Determine the [x, y] coordinate at the center of the cell enclosing the given text.  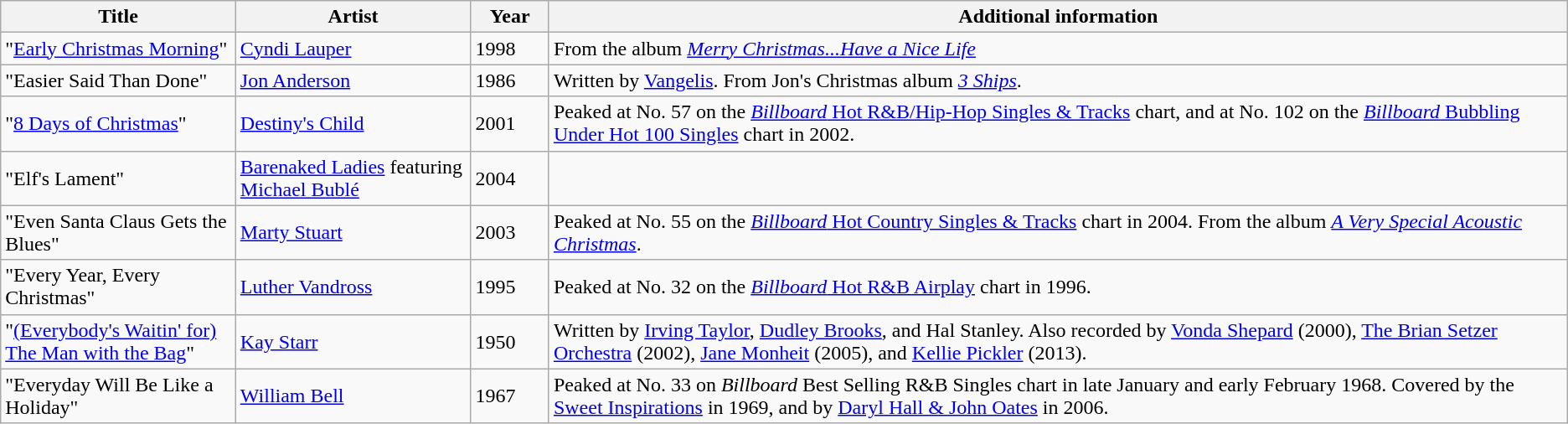
"Everyday Will Be Like a Holiday" [119, 396]
Barenaked Ladies featuring Michael Bublé [353, 178]
Written by Vangelis. From Jon's Christmas album 3 Ships. [1058, 80]
2004 [510, 178]
Title [119, 17]
Peaked at No. 55 on the Billboard Hot Country Singles & Tracks chart in 2004. From the album A Very Special Acoustic Christmas. [1058, 233]
Year [510, 17]
"Easier Said Than Done" [119, 80]
1995 [510, 287]
"Elf's Lament" [119, 178]
"(Everybody's Waitin' for) The Man with the Bag" [119, 342]
2003 [510, 233]
"Early Christmas Morning" [119, 49]
Additional information [1058, 17]
Artist [353, 17]
Destiny's Child [353, 124]
1986 [510, 80]
Peaked at No. 32 on the Billboard Hot R&B Airplay chart in 1996. [1058, 287]
Luther Vandross [353, 287]
"Every Year, Every Christmas" [119, 287]
Kay Starr [353, 342]
Jon Anderson [353, 80]
"8 Days of Christmas" [119, 124]
2001 [510, 124]
1967 [510, 396]
1998 [510, 49]
1950 [510, 342]
Cyndi Lauper [353, 49]
"Even Santa Claus Gets the Blues" [119, 233]
Marty Stuart [353, 233]
From the album Merry Christmas...Have a Nice Life [1058, 49]
William Bell [353, 396]
